For the text-containing cell, return its midpoint in (X, Y) coordinate format. 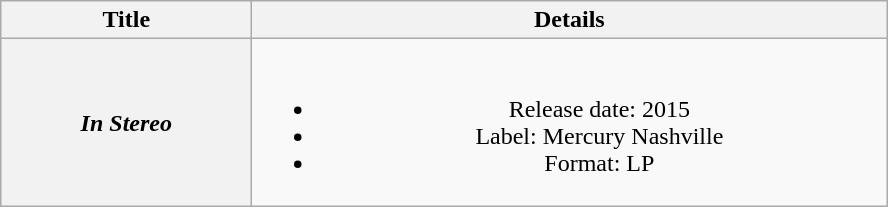
Details (570, 20)
Title (126, 20)
Release date: 2015 Label: Mercury NashvilleFormat: LP (570, 122)
In Stereo (126, 122)
